Determine the (X, Y) coordinate at the center of the cell enclosing the given text.  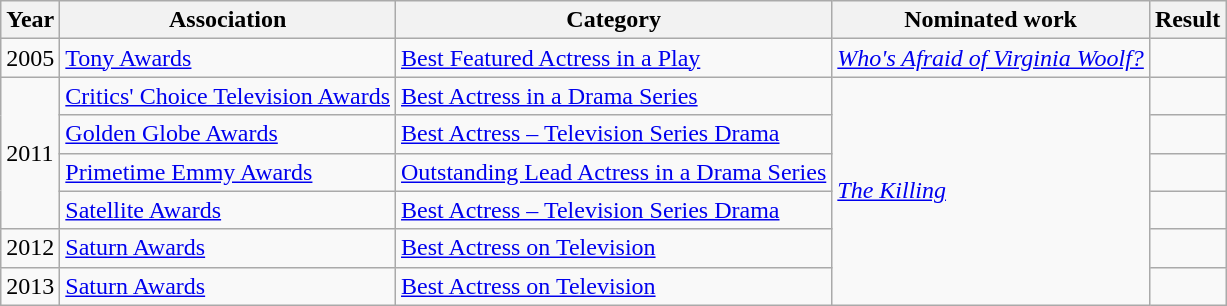
2005 (30, 58)
Outstanding Lead Actress in a Drama Series (614, 172)
Year (30, 20)
Who's Afraid of Virginia Woolf? (991, 58)
Satellite Awards (228, 210)
2011 (30, 153)
Best Actress in a Drama Series (614, 96)
Critics' Choice Television Awards (228, 96)
Association (228, 20)
2012 (30, 248)
Primetime Emmy Awards (228, 172)
Nominated work (991, 20)
Category (614, 20)
Golden Globe Awards (228, 134)
Tony Awards (228, 58)
Best Featured Actress in a Play (614, 58)
2013 (30, 286)
Result (1187, 20)
The Killing (991, 191)
